Locate the cell with the specified text and output its (x, y) center coordinate. 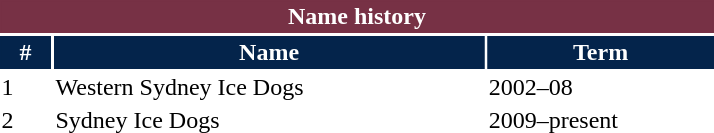
1 (26, 87)
# (26, 52)
Term (600, 52)
2002–08 (600, 87)
Name (269, 52)
Name history (357, 16)
Western Sydney Ice Dogs (269, 87)
